Locate the cell with the specified text and output its (x, y) center coordinate. 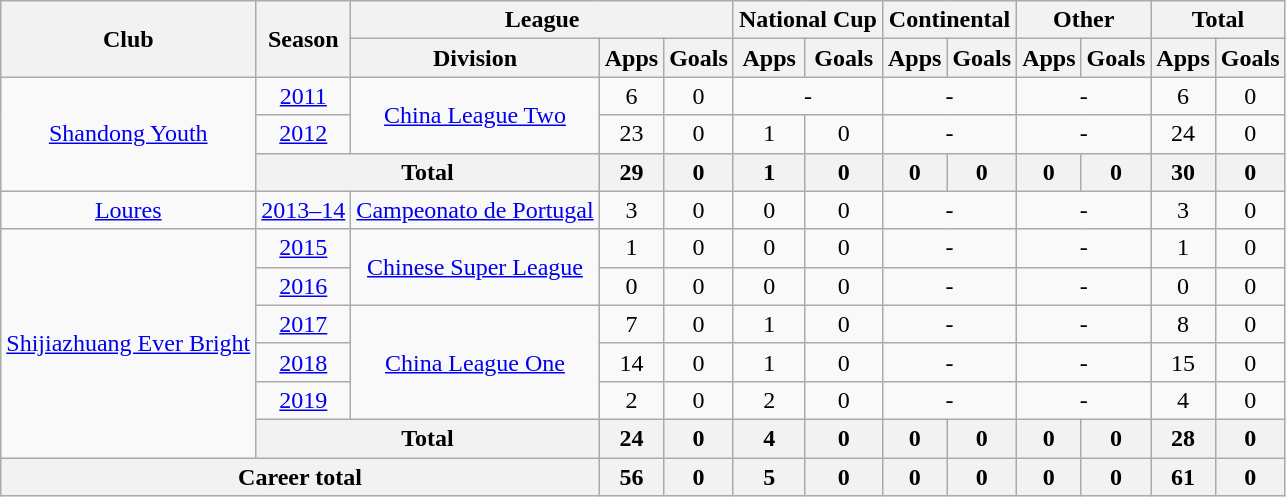
15 (1183, 362)
2019 (304, 400)
National Cup (808, 20)
29 (631, 172)
2013–14 (304, 210)
56 (631, 477)
China League One (475, 362)
China League Two (475, 115)
Loures (128, 210)
2015 (304, 248)
5 (769, 477)
30 (1183, 172)
23 (631, 134)
Shijiazhuang Ever Bright (128, 343)
Season (304, 39)
Club (128, 39)
7 (631, 324)
2012 (304, 134)
League (542, 20)
28 (1183, 438)
14 (631, 362)
2017 (304, 324)
Campeonato de Portugal (475, 210)
2016 (304, 286)
8 (1183, 324)
2018 (304, 362)
Continental (949, 20)
Other (1084, 20)
Shandong Youth (128, 134)
Chinese Super League (475, 267)
2011 (304, 96)
Division (475, 58)
Career total (300, 477)
61 (1183, 477)
